Scan for the cell matching the given text and deliver its [X, Y] coordinate at center. 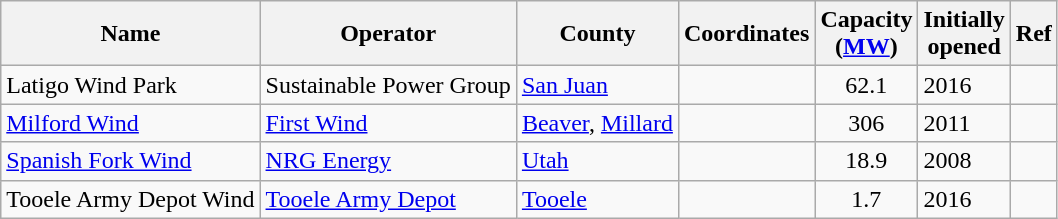
Latigo Wind Park [130, 85]
Operator [388, 34]
Tooele [597, 199]
62.1 [866, 85]
County [597, 34]
Tooele Army Depot [388, 199]
Beaver, Millard [597, 123]
Capacity(MW) [866, 34]
First Wind [388, 123]
Ref [1034, 34]
Name [130, 34]
Spanish Fork Wind [130, 161]
Tooele Army Depot Wind [130, 199]
18.9 [866, 161]
Utah [597, 161]
Initiallyopened [964, 34]
1.7 [866, 199]
306 [866, 123]
NRG Energy [388, 161]
2008 [964, 161]
San Juan [597, 85]
Milford Wind [130, 123]
2011 [964, 123]
Sustainable Power Group [388, 85]
Coordinates [746, 34]
